Scan for the cell matching the given text and deliver its (X, Y) coordinate at center. 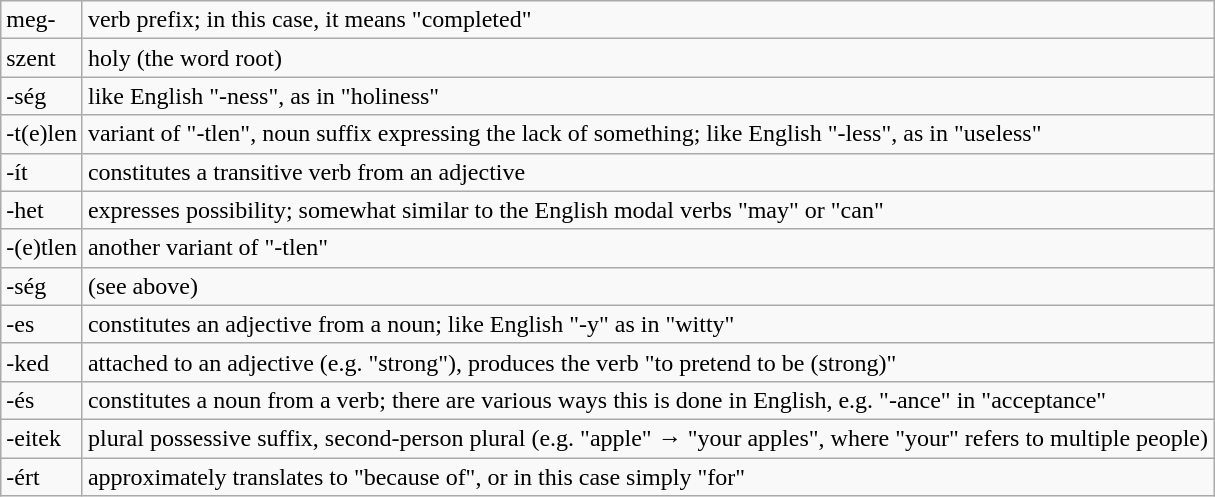
another variant of "-tlen" (648, 248)
szent (42, 58)
plural possessive suffix, second-person plural (e.g. "apple" → "your apples", where "your" refers to multiple people) (648, 438)
constitutes a transitive verb from an adjective (648, 172)
-ért (42, 477)
meg- (42, 20)
holy (the word root) (648, 58)
approximately translates to "because of", or in this case simply "for" (648, 477)
-és (42, 400)
verb prefix; in this case, it means "completed" (648, 20)
-ít (42, 172)
constitutes an adjective from a noun; like English "-y" as in "witty" (648, 324)
-es (42, 324)
variant of "-tlen", noun suffix expressing the lack of something; like English "-less", as in "useless" (648, 134)
-ked (42, 362)
constitutes a noun from a verb; there are various ways this is done in English, e.g. "-ance" in "acceptance" (648, 400)
expresses possibility; somewhat similar to the English modal verbs "may" or "can" (648, 210)
attached to an adjective (e.g. "strong"), produces the verb "to pretend to be (strong)" (648, 362)
-(e)tlen (42, 248)
like English "-ness", as in "holiness" (648, 96)
-t(e)len (42, 134)
-het (42, 210)
(see above) (648, 286)
-eitek (42, 438)
